Provide the [x, y] coordinate of the cell's center where the given text is located.  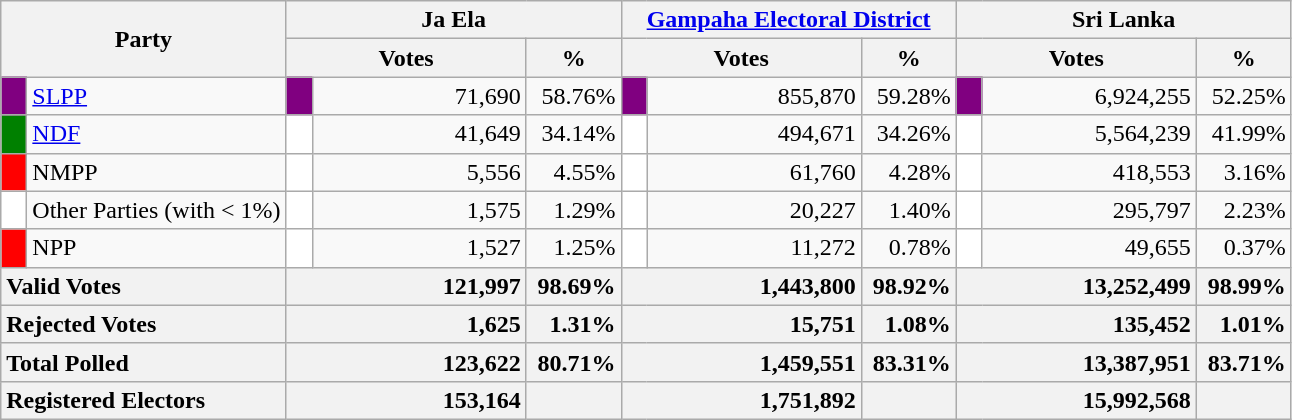
1.08% [908, 324]
Party [144, 39]
83.31% [908, 362]
13,387,951 [1076, 362]
41,649 [419, 134]
3.16% [1244, 172]
41.99% [1244, 134]
Valid Votes [144, 286]
20,227 [754, 210]
2.23% [1244, 210]
6,924,255 [1089, 96]
1,527 [419, 248]
Sri Lanka [1124, 20]
58.76% [574, 96]
494,671 [754, 134]
418,553 [1089, 172]
1,751,892 [741, 400]
98.99% [1244, 286]
34.14% [574, 134]
NDF [156, 134]
34.26% [908, 134]
83.71% [1244, 362]
Gampaha Electoral District [788, 20]
15,751 [741, 324]
Other Parties (with < 1%) [156, 210]
1.31% [574, 324]
61,760 [754, 172]
1,459,551 [741, 362]
80.71% [574, 362]
13,252,499 [1076, 286]
NPP [156, 248]
121,997 [406, 286]
5,556 [419, 172]
NMPP [156, 172]
71,690 [419, 96]
98.92% [908, 286]
11,272 [754, 248]
5,564,239 [1089, 134]
Total Polled [144, 362]
1,575 [419, 210]
SLPP [156, 96]
59.28% [908, 96]
4.55% [574, 172]
15,992,568 [1076, 400]
0.78% [908, 248]
1.40% [908, 210]
98.69% [574, 286]
Rejected Votes [144, 324]
4.28% [908, 172]
1.29% [574, 210]
1.25% [574, 248]
135,452 [1076, 324]
295,797 [1089, 210]
Registered Electors [144, 400]
52.25% [1244, 96]
1.01% [1244, 324]
855,870 [754, 96]
123,622 [406, 362]
0.37% [1244, 248]
49,655 [1089, 248]
1,625 [406, 324]
153,164 [406, 400]
Ja Ela [454, 20]
1,443,800 [741, 286]
